From the cell containing the given text, extract its center point as (x, y) coordinate. 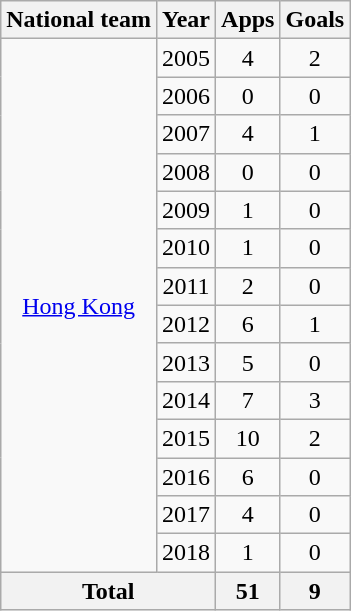
2016 (186, 477)
Apps (248, 20)
Goals (315, 20)
3 (315, 400)
2009 (186, 210)
Hong Kong (79, 306)
2006 (186, 96)
2013 (186, 362)
2007 (186, 134)
2008 (186, 172)
2012 (186, 324)
10 (248, 438)
51 (248, 591)
2011 (186, 286)
Year (186, 20)
2014 (186, 400)
7 (248, 400)
National team (79, 20)
2005 (186, 58)
Total (108, 591)
9 (315, 591)
2018 (186, 553)
5 (248, 362)
2010 (186, 248)
2015 (186, 438)
2017 (186, 515)
